Identify which cell holds the provided text, then report its [X, Y] central coordinate. 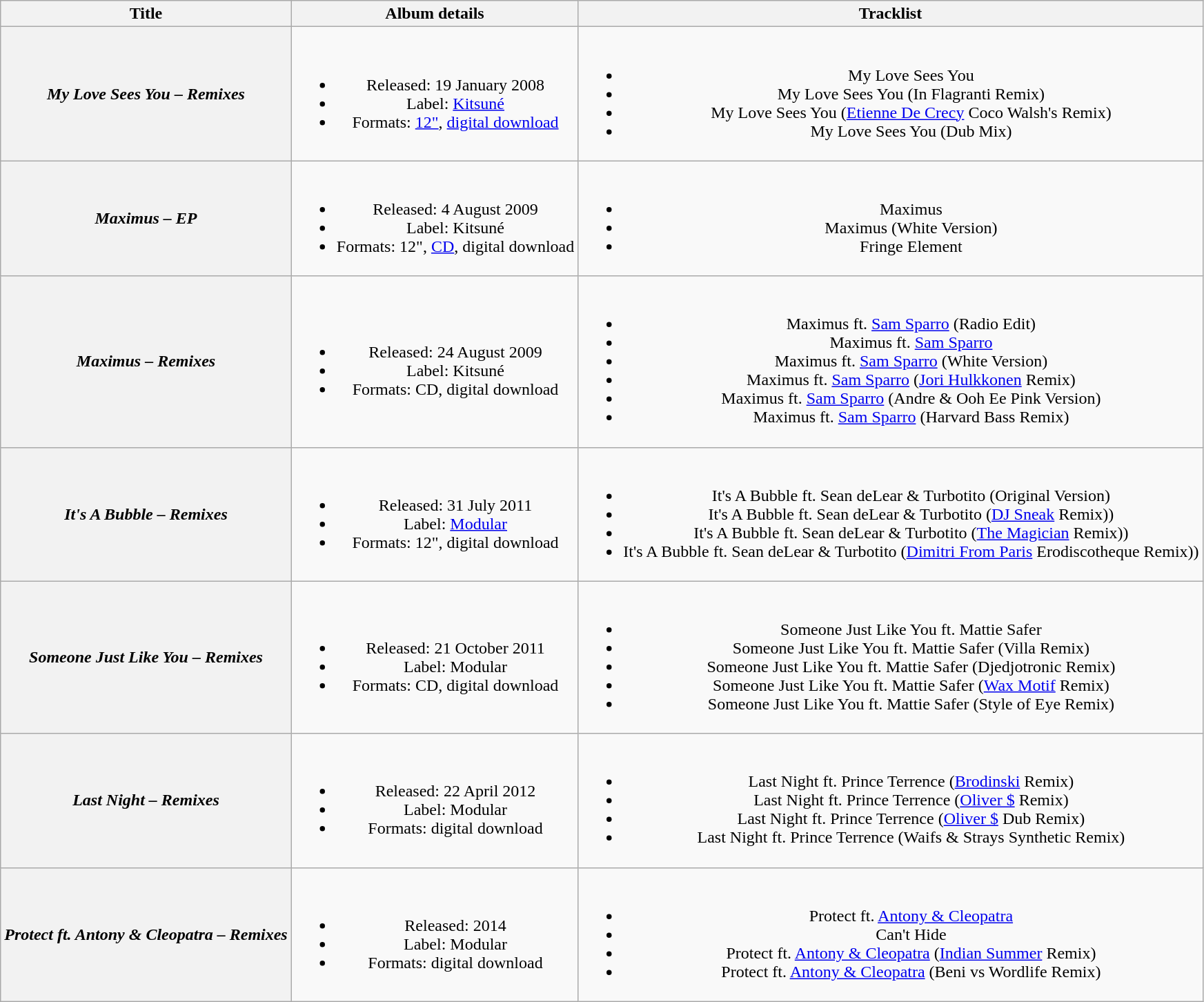
Released: 22 April 2012Label: ModularFormats: digital download [435, 800]
Maximus – EP [146, 218]
Protect ft. Antony & Cleopatra – Remixes [146, 934]
Released: 19 January 2008Label: KitsunéFormats: 12", digital download [435, 94]
It's A Bubble – Remixes [146, 514]
Released: 31 July 2011Label: ModularFormats: 12", digital download [435, 514]
Last Night – Remixes [146, 800]
My Love Sees You – Remixes [146, 94]
Released: 24 August 2009Label: KitsunéFormats: CD, digital download [435, 362]
Released: 21 October 2011Label: ModularFormats: CD, digital download [435, 657]
My Love Sees YouMy Love Sees You (In Flagranti Remix)My Love Sees You (Etienne De Crecy Coco Walsh's Remix)My Love Sees You (Dub Mix) [890, 94]
Released: 2014Label: ModularFormats: digital download [435, 934]
Tracklist [890, 14]
Maximus – Remixes [146, 362]
Album details [435, 14]
Title [146, 14]
Someone Just Like You – Remixes [146, 657]
Released: 4 August 2009Label: KitsunéFormats: 12", CD, digital download [435, 218]
Protect ft. Antony & CleopatraCan't HideProtect ft. Antony & Cleopatra (Indian Summer Remix)Protect ft. Antony & Cleopatra (Beni vs Wordlife Remix) [890, 934]
MaximusMaximus (White Version)Fringe Element [890, 218]
